Identify which cell holds the provided text, then report its [X, Y] central coordinate. 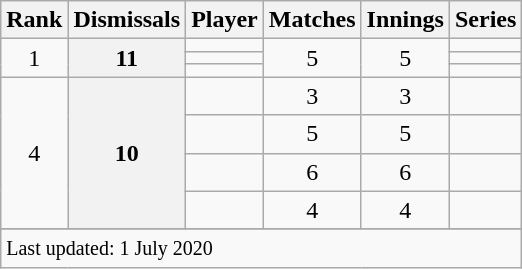
Innings [405, 20]
1 [34, 58]
10 [127, 153]
Dismissals [127, 20]
Rank [34, 20]
Series [485, 20]
11 [127, 58]
Player [225, 20]
Matches [312, 20]
Last updated: 1 July 2020 [262, 248]
